Find where the given text appears and provide that cell's center as (X, Y) coordinate. 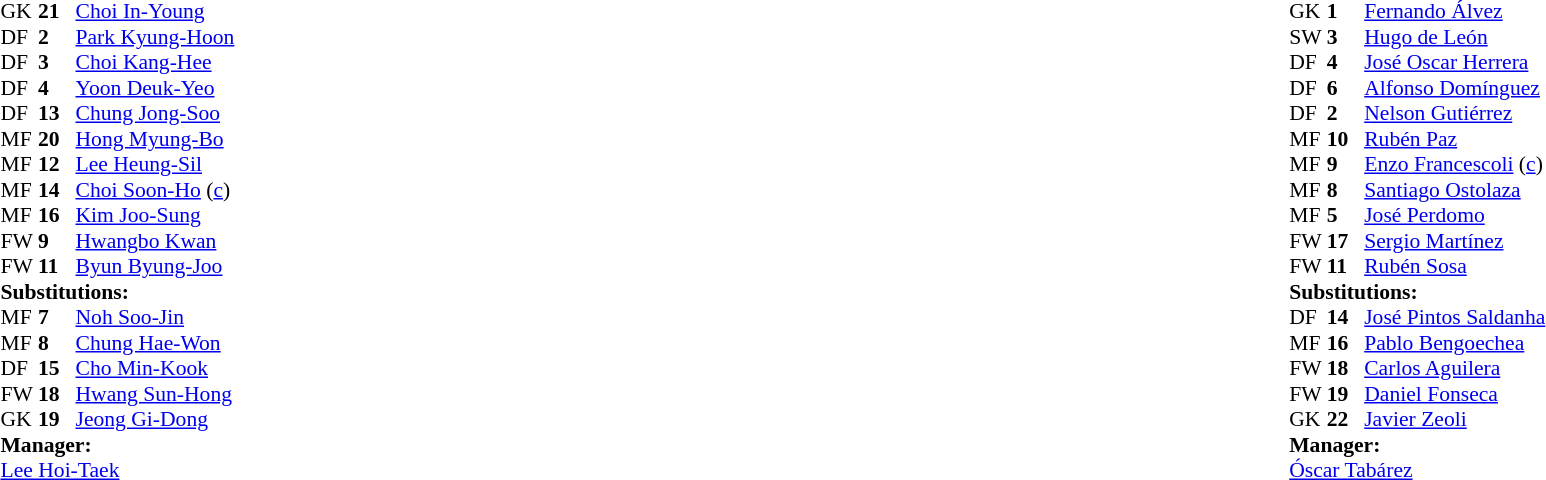
10 (1346, 139)
José Oscar Herrera (1454, 63)
Javier Zeoli (1454, 419)
Santiago Ostolaza (1454, 190)
Pablo Bengoechea (1454, 343)
Kim Joo-Sung (156, 215)
Rubén Paz (1454, 139)
Enzo Francescoli (c) (1454, 165)
José Pintos Saldanha (1454, 317)
Yoon Deuk-Yeo (156, 88)
Choi Kang-Hee (156, 63)
Chung Jong-Soo (156, 113)
20 (57, 139)
Alfonso Domínguez (1454, 88)
17 (1346, 241)
5 (1346, 215)
José Perdomo (1454, 215)
15 (57, 369)
6 (1346, 88)
Hwang Sun-Hong (156, 394)
Hugo de León (1454, 37)
Byun Byung-Joo (156, 267)
SW (1308, 37)
Noh Soo-Jin (156, 317)
13 (57, 113)
Cho Min-Kook (156, 369)
Hong Myung-Bo (156, 139)
Park Kyung-Hoon (156, 37)
Sergio Martínez (1454, 241)
22 (1346, 419)
Rubén Sosa (1454, 267)
Carlos Aguilera (1454, 369)
Choi Soon-Ho (c) (156, 190)
Lee Heung-Sil (156, 165)
Daniel Fonseca (1454, 394)
Chung Hae-Won (156, 343)
Jeong Gi-Dong (156, 419)
Hwangbo Kwan (156, 241)
7 (57, 317)
12 (57, 165)
Nelson Gutiérrez (1454, 113)
